Output the (X, Y) coordinate of the center of the cell containing the given text.  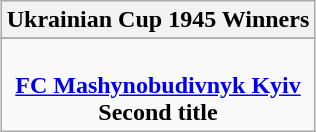
Ukrainian Cup 1945 Winners (158, 20)
FC Mashynobudivnyk KyivSecond title (158, 85)
